Detect which cell encompasses the target text, then output its [x, y] center coordinate. 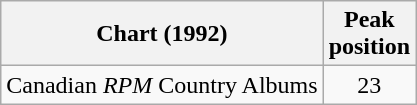
Canadian RPM Country Albums [162, 85]
Peakposition [369, 34]
Chart (1992) [162, 34]
23 [369, 85]
